Locate the cell with the specified text and output its (x, y) center coordinate. 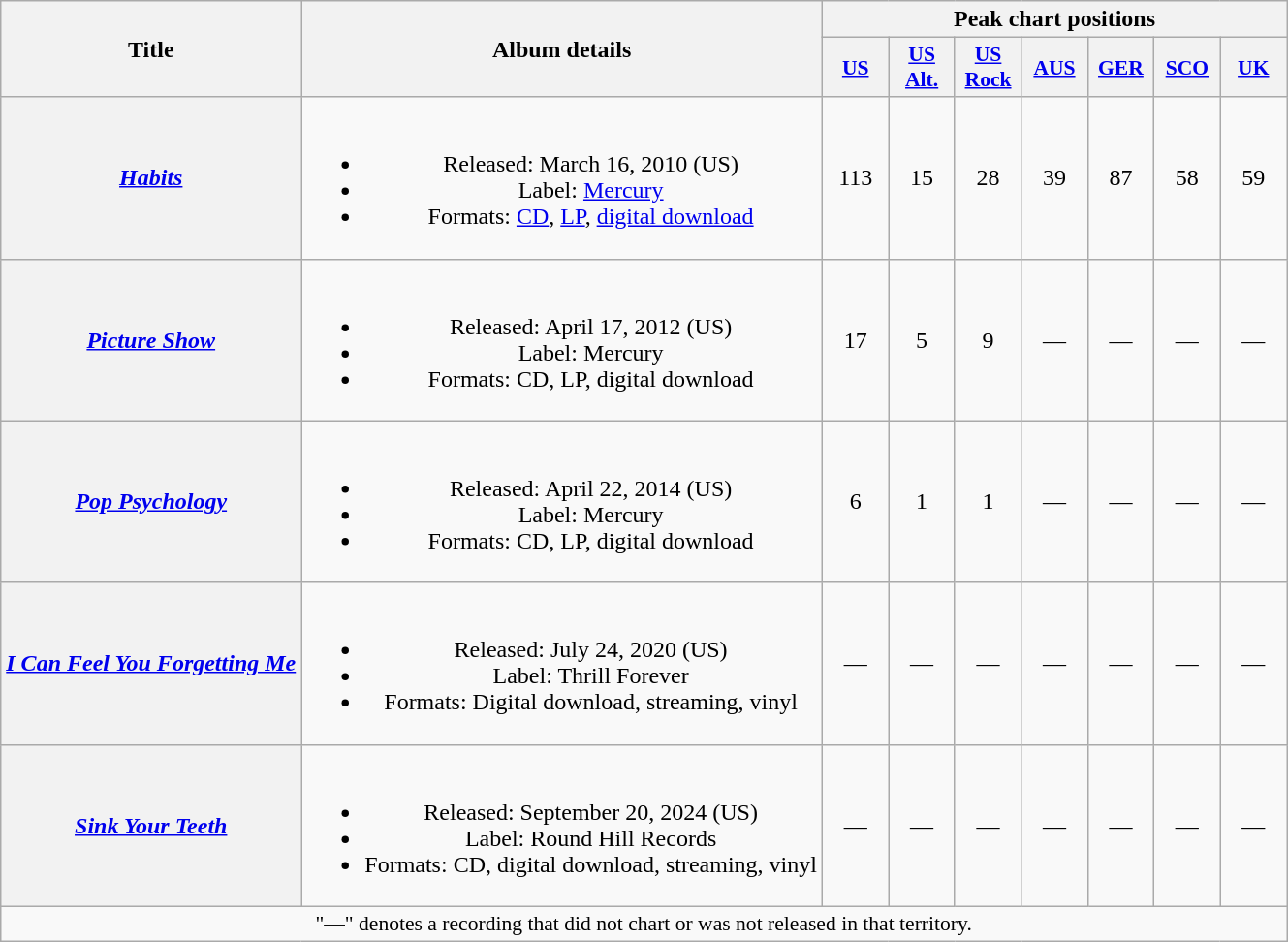
USAlt. (922, 68)
US (855, 68)
87 (1120, 178)
17 (855, 339)
AUS (1054, 68)
Album details (562, 48)
Released: September 20, 2024 (US)Label: Round Hill RecordsFormats: CD, digital download, streaming, vinyl (562, 826)
113 (855, 178)
9 (988, 339)
59 (1253, 178)
Sink Your Teeth (151, 826)
Picture Show (151, 339)
Released: July 24, 2020 (US)Label: Thrill ForeverFormats: Digital download, streaming, vinyl (562, 663)
Peak chart positions (1054, 19)
I Can Feel You Forgetting Me (151, 663)
39 (1054, 178)
SCO (1187, 68)
28 (988, 178)
Title (151, 48)
Habits (151, 178)
5 (922, 339)
6 (855, 502)
GER (1120, 68)
58 (1187, 178)
Released: April 22, 2014 (US)Label: MercuryFormats: CD, LP, digital download (562, 502)
15 (922, 178)
Released: March 16, 2010 (US)Label: MercuryFormats: CD, LP, digital download (562, 178)
USRock (988, 68)
Released: April 17, 2012 (US)Label: MercuryFormats: CD, LP, digital download (562, 339)
UK (1253, 68)
"—" denotes a recording that did not chart or was not released in that territory. (644, 924)
Pop Psychology (151, 502)
